Provide the [x, y] coordinate of the cell's center where the given text is located.  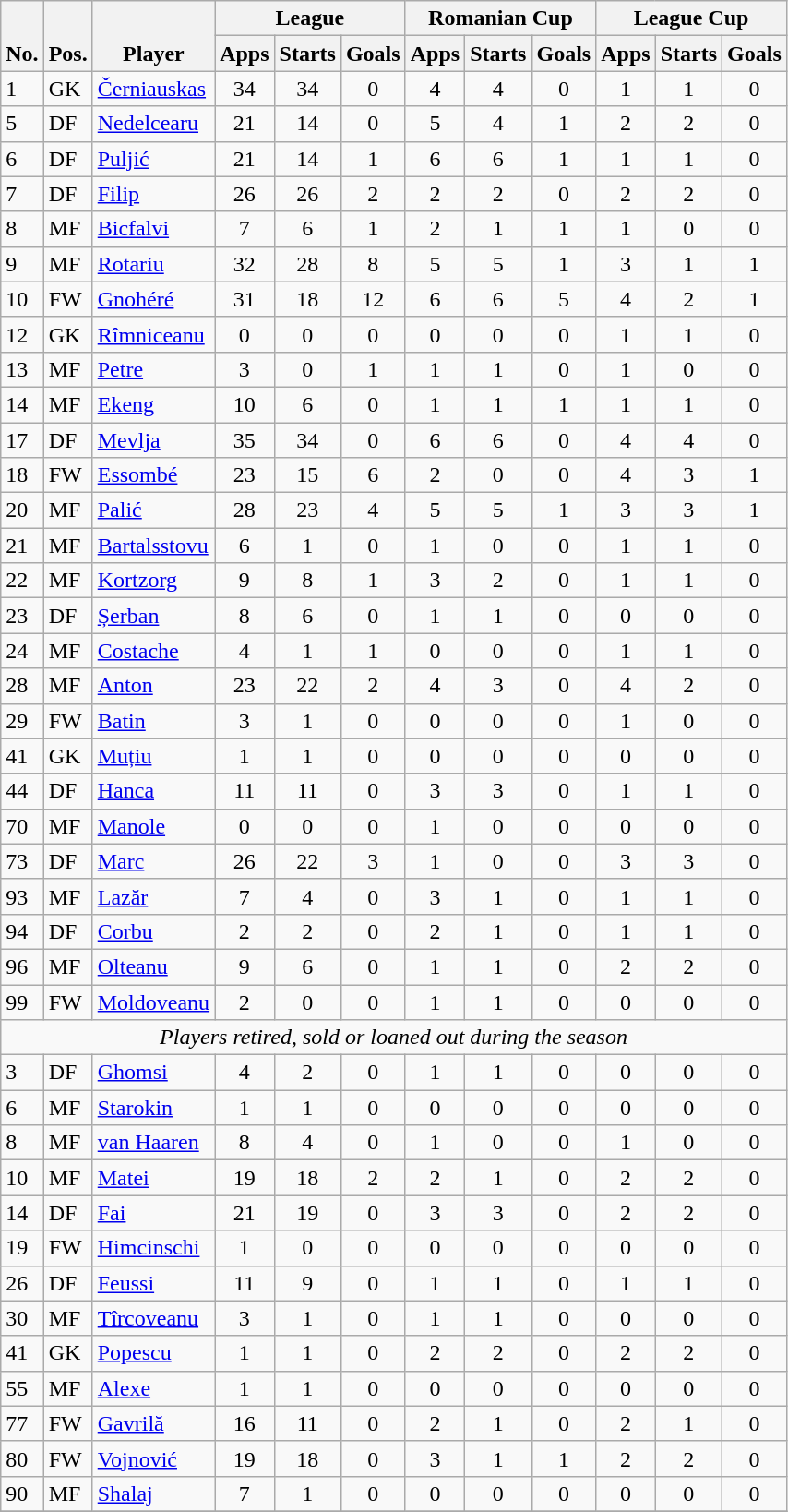
Essombé [153, 475]
Player [153, 36]
17 [22, 440]
Nedelcearu [153, 124]
Gavrilă [153, 1423]
Ghomsi [153, 1073]
80 [22, 1458]
Hanca [153, 791]
Anton [153, 686]
55 [22, 1388]
Pos. [68, 36]
Fai [153, 1213]
16 [245, 1423]
Filip [153, 194]
Marc [153, 861]
Vojnović [153, 1458]
77 [22, 1423]
73 [22, 861]
Ekeng [153, 404]
Romanian Cup [500, 18]
Starokin [153, 1108]
Feussi [153, 1283]
Batin [153, 721]
Matei [153, 1178]
Șerban [153, 616]
15 [307, 475]
Lazăr [153, 896]
Himcinschi [153, 1248]
24 [22, 651]
99 [22, 1002]
Černiauskas [153, 89]
29 [22, 721]
Rotariu [153, 264]
Palić [153, 510]
League Cup [692, 18]
Shalaj [153, 1494]
20 [22, 510]
League [310, 18]
44 [22, 791]
30 [22, 1318]
Moldoveanu [153, 1002]
van Haaren [153, 1143]
Players retired, sold or loaned out during the season [394, 1038]
Manole [153, 826]
Bartalsstovu [153, 546]
90 [22, 1494]
No. [22, 36]
Alexe [153, 1388]
Mevlja [153, 440]
Corbu [153, 931]
35 [245, 440]
Olteanu [153, 966]
31 [245, 299]
Petre [153, 369]
96 [22, 966]
70 [22, 826]
93 [22, 896]
Puljić [153, 159]
Muțiu [153, 756]
Costache [153, 651]
Kortzorg [153, 581]
Gnohéré [153, 299]
Bicfalvi [153, 229]
Rîmniceanu [153, 334]
Tîrcoveanu [153, 1318]
32 [245, 264]
13 [22, 369]
94 [22, 931]
Popescu [153, 1353]
